Find where the given text appears and provide that cell's center as (X, Y) coordinate. 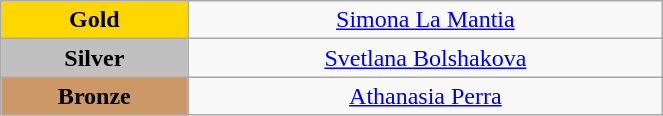
Silver (94, 58)
Athanasia Perra (426, 96)
Simona La Mantia (426, 20)
Svetlana Bolshakova (426, 58)
Gold (94, 20)
Bronze (94, 96)
